From the cell containing the given text, extract its center point as (x, y) coordinate. 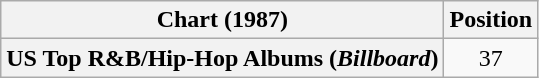
Chart (1987) (222, 20)
US Top R&B/Hip-Hop Albums (Billboard) (222, 58)
37 (491, 58)
Position (491, 20)
